Return [X, Y] of the center of cell containing provided text 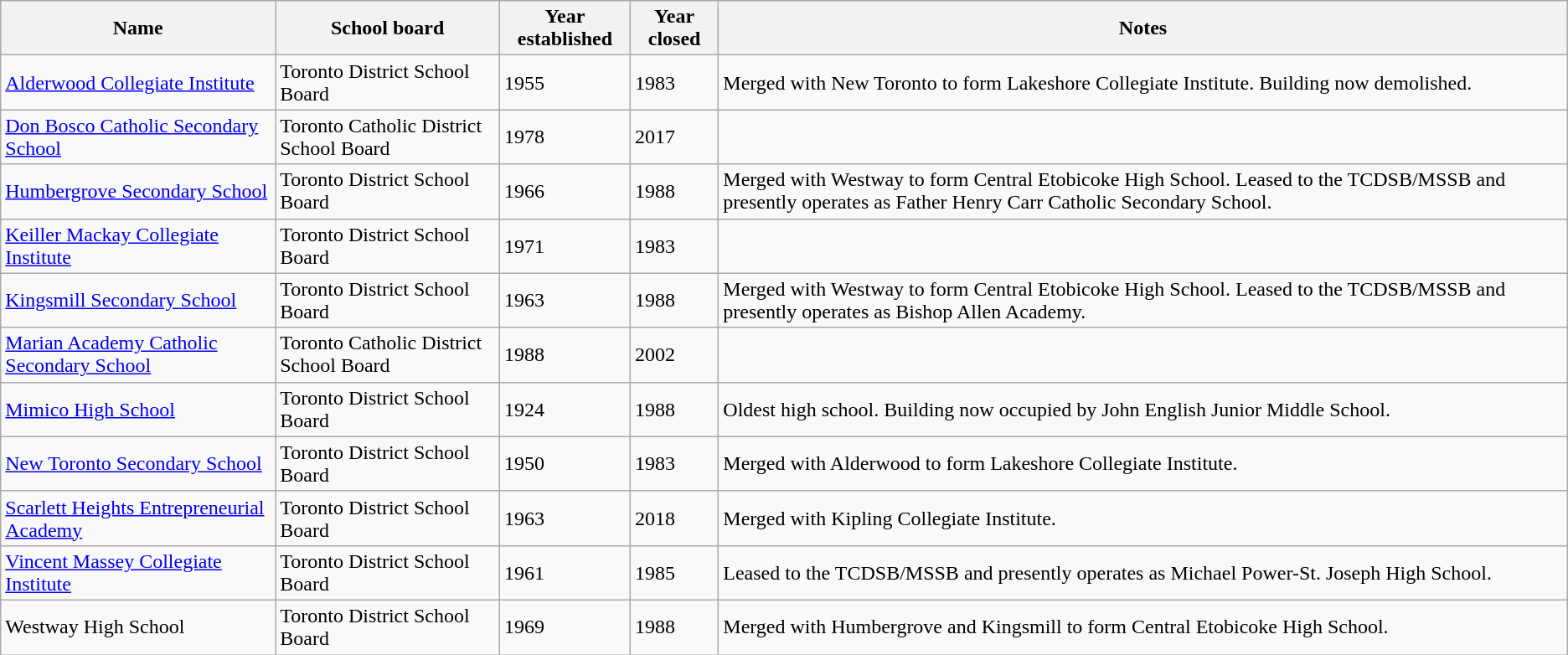
Kingsmill Secondary School [138, 300]
1924 [565, 409]
Year closed [673, 28]
Keiller Mackay Collegiate Institute [138, 246]
1985 [673, 573]
School board [388, 28]
Year established [565, 28]
Leased to the TCDSB/MSSB and presently operates as Michael Power-St. Joseph High School. [1142, 573]
Merged with Alderwood to form Lakeshore Collegiate Institute. [1142, 464]
Oldest high school. Building now occupied by John English Junior Middle School. [1142, 409]
Alderwood Collegiate Institute [138, 82]
1961 [565, 573]
1971 [565, 246]
Vincent Massey Collegiate Institute [138, 573]
Marian Academy Catholic Secondary School [138, 355]
Merged with Westway to form Central Etobicoke High School. Leased to the TCDSB/MSSB and presently operates as Bishop Allen Academy. [1142, 300]
Mimico High School [138, 409]
1955 [565, 82]
New Toronto Secondary School [138, 464]
1966 [565, 191]
2002 [673, 355]
1950 [565, 464]
2018 [673, 518]
1969 [565, 627]
Merged with Humbergrove and Kingsmill to form Central Etobicoke High School. [1142, 627]
Scarlett Heights Entrepreneurial Academy [138, 518]
2017 [673, 137]
Name [138, 28]
Westway High School [138, 627]
Humbergrove Secondary School [138, 191]
Don Bosco Catholic Secondary School [138, 137]
1978 [565, 137]
Notes [1142, 28]
Merged with Kipling Collegiate Institute. [1142, 518]
Merged with New Toronto to form Lakeshore Collegiate Institute. Building now demolished. [1142, 82]
